Output the (x, y) coordinate of the center of the cell containing the given text.  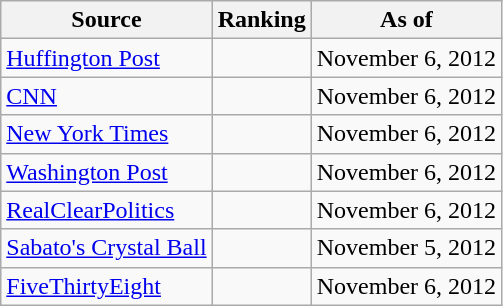
November 5, 2012 (406, 248)
CNN (106, 96)
Source (106, 20)
Sabato's Crystal Ball (106, 248)
As of (406, 20)
RealClearPolitics (106, 210)
FiveThirtyEight (106, 286)
New York Times (106, 134)
Washington Post (106, 172)
Huffington Post (106, 58)
Ranking (262, 20)
